Determine the [X, Y] coordinate at the center of the cell enclosing the given text.  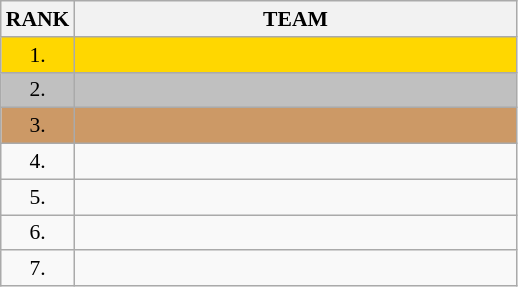
4. [38, 162]
3. [38, 126]
2. [38, 90]
TEAM [295, 19]
7. [38, 269]
RANK [38, 19]
5. [38, 197]
1. [38, 55]
6. [38, 233]
